Capture the cell that displays the provided text and extract its (x, y) central coordinate. 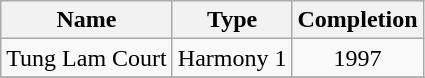
Completion (358, 20)
Tung Lam Court (87, 58)
Type (232, 20)
1997 (358, 58)
Harmony 1 (232, 58)
Name (87, 20)
